For the text-containing cell, return its midpoint in [x, y] coordinate format. 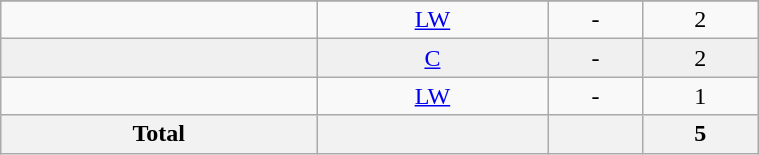
5 [700, 134]
Total [159, 134]
1 [700, 96]
C [433, 58]
